Find where the given text appears and provide that cell's center as [X, Y] coordinate. 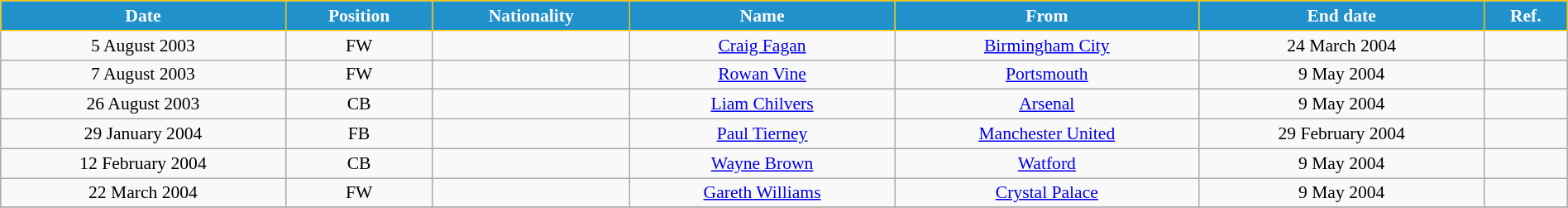
7 August 2003 [143, 75]
Ref. [1525, 16]
Arsenal [1047, 104]
Paul Tierney [762, 134]
Wayne Brown [762, 163]
Position [359, 16]
Portsmouth [1047, 75]
29 February 2004 [1341, 134]
Rowan Vine [762, 75]
From [1047, 16]
Nationality [531, 16]
Crystal Palace [1047, 193]
12 February 2004 [143, 163]
22 March 2004 [143, 193]
26 August 2003 [143, 104]
29 January 2004 [143, 134]
Liam Chilvers [762, 104]
Watford [1047, 163]
Manchester United [1047, 134]
FB [359, 134]
5 August 2003 [143, 46]
Birmingham City [1047, 46]
24 March 2004 [1341, 46]
Craig Fagan [762, 46]
Date [143, 16]
Name [762, 16]
End date [1341, 16]
Gareth Williams [762, 193]
